Capture the cell that displays the provided text and extract its [X, Y] central coordinate. 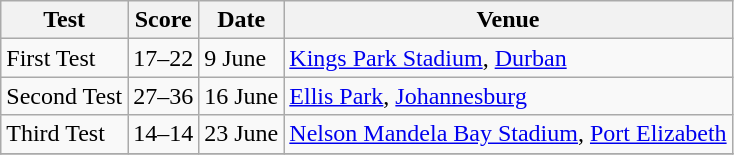
Date [242, 20]
Ellis Park, Johannesburg [508, 96]
Venue [508, 20]
14–14 [164, 134]
16 June [242, 96]
Third Test [64, 134]
23 June [242, 134]
First Test [64, 58]
Test [64, 20]
17–22 [164, 58]
Kings Park Stadium, Durban [508, 58]
9 June [242, 58]
Score [164, 20]
Nelson Mandela Bay Stadium, Port Elizabeth [508, 134]
Second Test [64, 96]
27–36 [164, 96]
